Scan for the cell matching the given text and deliver its (X, Y) coordinate at center. 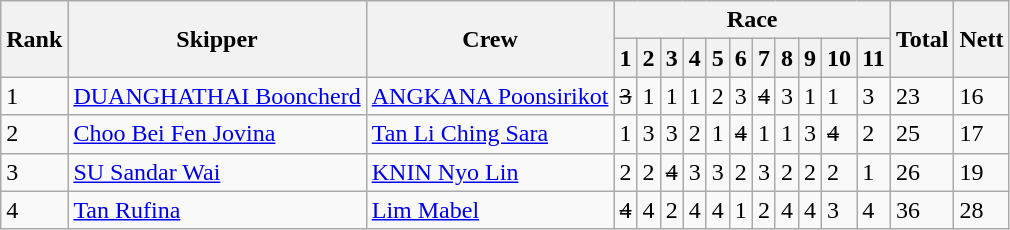
5 (718, 58)
Tan Li Ching Sara (490, 134)
28 (982, 210)
10 (840, 58)
Race (752, 20)
SU Sandar Wai (217, 172)
9 (810, 58)
26 (922, 172)
Crew (490, 39)
36 (922, 210)
23 (922, 96)
Choo Bei Fen Jovina (217, 134)
7 (764, 58)
Total (922, 39)
17 (982, 134)
25 (922, 134)
ANGKANA Poonsirikot (490, 96)
6 (740, 58)
Tan Rufina (217, 210)
Rank (34, 39)
11 (874, 58)
Nett (982, 39)
Lim Mabel (490, 210)
Skipper (217, 39)
KNIN Nyo Lin (490, 172)
DUANGHATHAI Booncherd (217, 96)
8 (786, 58)
16 (982, 96)
19 (982, 172)
